Capture the cell that displays the provided text and extract its [X, Y] central coordinate. 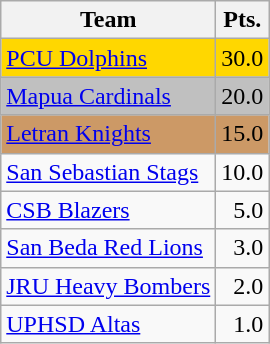
Mapua Cardinals [108, 96]
10.0 [242, 172]
1.0 [242, 324]
20.0 [242, 96]
Pts. [242, 20]
JRU Heavy Bombers [108, 286]
5.0 [242, 210]
San Beda Red Lions [108, 248]
CSB Blazers [108, 210]
3.0 [242, 248]
2.0 [242, 286]
30.0 [242, 58]
San Sebastian Stags [108, 172]
15.0 [242, 134]
Team [108, 20]
PCU Dolphins [108, 58]
UPHSD Altas [108, 324]
Letran Knights [108, 134]
